For the text-containing cell, return its midpoint in [x, y] coordinate format. 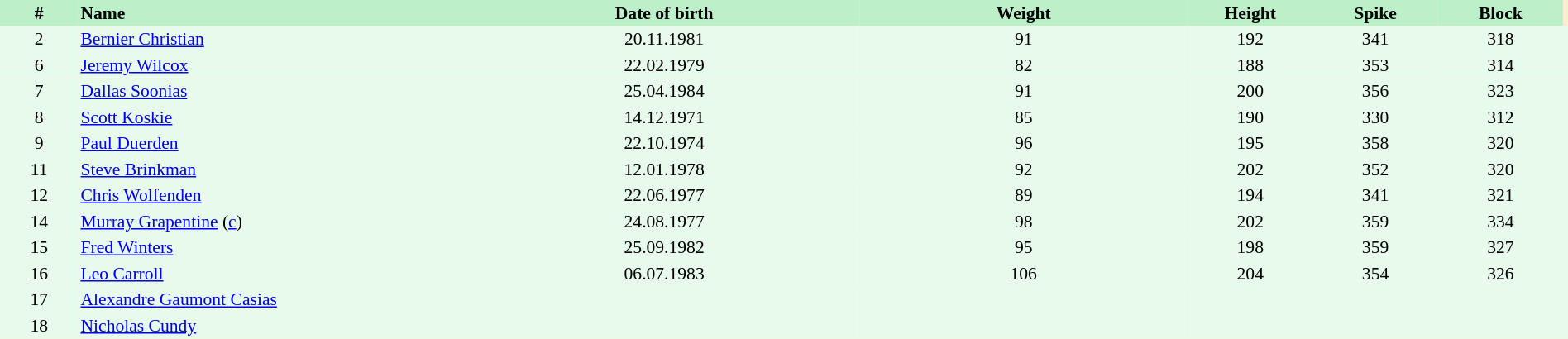
22.02.1979 [664, 65]
20.11.1981 [664, 40]
12.01.1978 [664, 169]
06.07.1983 [664, 274]
326 [1500, 274]
17 [39, 299]
16 [39, 274]
352 [1374, 169]
14.12.1971 [664, 117]
190 [1250, 117]
22.10.1974 [664, 144]
# [39, 13]
Chris Wolfenden [273, 195]
18 [39, 326]
358 [1374, 144]
Steve Brinkman [273, 169]
Block [1500, 13]
Height [1250, 13]
Date of birth [664, 13]
204 [1250, 274]
Dallas Soonias [273, 91]
Weight [1024, 13]
8 [39, 117]
6 [39, 65]
330 [1374, 117]
Alexandre Gaumont Casias [273, 299]
Fred Winters [273, 248]
194 [1250, 195]
25.04.1984 [664, 91]
89 [1024, 195]
92 [1024, 169]
15 [39, 248]
7 [39, 91]
318 [1500, 40]
354 [1374, 274]
82 [1024, 65]
188 [1250, 65]
Scott Koskie [273, 117]
12 [39, 195]
195 [1250, 144]
314 [1500, 65]
Murray Grapentine (c) [273, 222]
Name [273, 13]
98 [1024, 222]
192 [1250, 40]
24.08.1977 [664, 222]
Nicholas Cundy [273, 326]
198 [1250, 248]
Leo Carroll [273, 274]
334 [1500, 222]
Bernier Christian [273, 40]
106 [1024, 274]
Spike [1374, 13]
95 [1024, 248]
85 [1024, 117]
323 [1500, 91]
22.06.1977 [664, 195]
9 [39, 144]
356 [1374, 91]
Paul Duerden [273, 144]
321 [1500, 195]
327 [1500, 248]
2 [39, 40]
200 [1250, 91]
14 [39, 222]
Jeremy Wilcox [273, 65]
25.09.1982 [664, 248]
353 [1374, 65]
96 [1024, 144]
312 [1500, 117]
11 [39, 169]
